From the cell containing the given text, extract its center point as [x, y] coordinate. 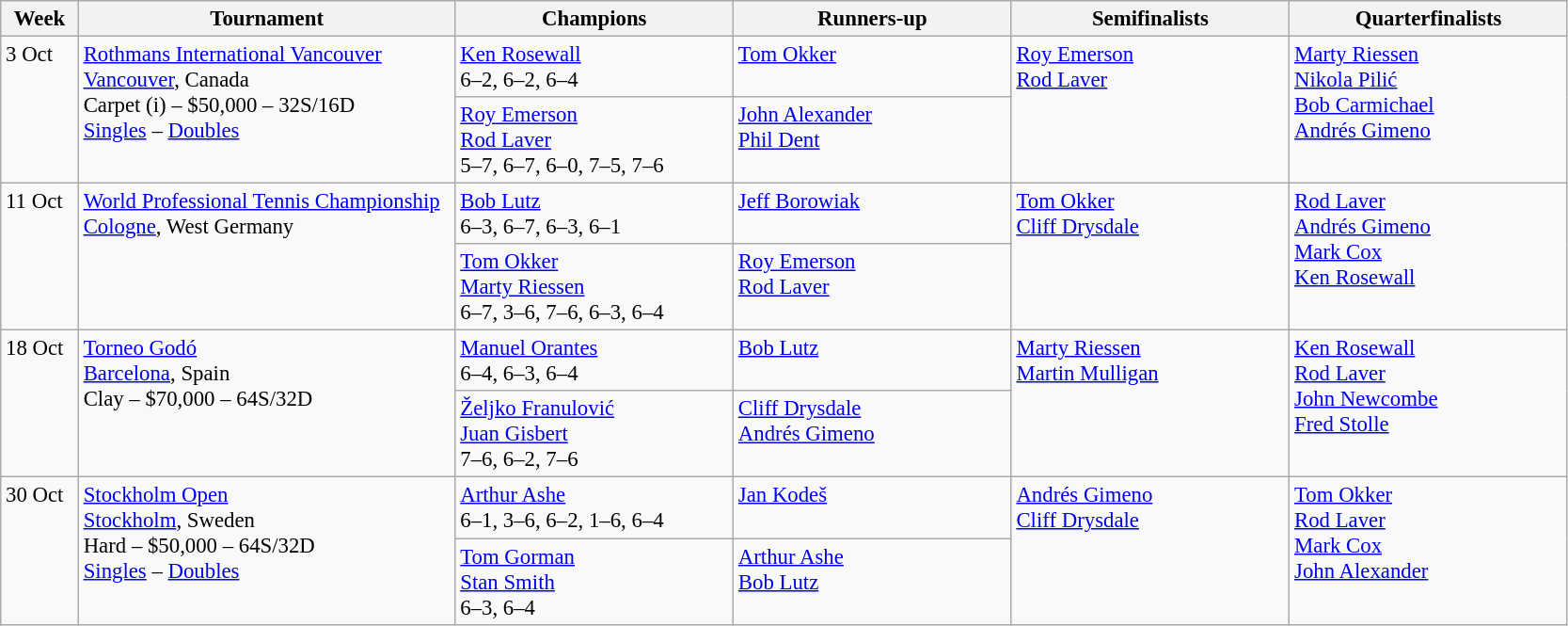
Torneo Godó Barcelona, Spain Clay – $70,000 – 64S/32D [267, 404]
Stockholm Open Stockholm, Sweden Hard – $50,000 – 64S/32D Singles – Doubles [267, 551]
Željko Franulović Juan Gisbert7–6, 6–2, 7–6 [594, 435]
30 Oct [40, 551]
Runners-up [873, 19]
11 Oct [40, 257]
Champions [594, 19]
3 Oct [40, 110]
Arthur Ashe6–1, 3–6, 6–2, 1–6, 6–4 [594, 508]
Marty Riessen Nikola Pilić Bob Carmichael Andrés Gimeno [1429, 110]
Tom Gorman Stan Smith6–3, 6–4 [594, 582]
Tom Okker [873, 68]
Rod Laver Andrés Gimeno Mark Cox Ken Rosewall [1429, 257]
Marty Riessen Martin Mulligan [1150, 404]
Cliff Drysdale Andrés Gimeno [873, 435]
Tom Okker Rod Laver Mark Cox John Alexander [1429, 551]
Arthur Ashe Bob Lutz [873, 582]
Ken Rosewall6–2, 6–2, 6–4 [594, 68]
Semifinalists [1150, 19]
Bob Lutz6–3, 6–7, 6–3, 6–1 [594, 215]
18 Oct [40, 404]
Bob Lutz [873, 361]
World Professional Tennis Championship Cologne, West Germany [267, 257]
Manuel Orantes6–4, 6–3, 6–4 [594, 361]
Tournament [267, 19]
Jan Kodeš [873, 508]
Rothmans International Vancouver Vancouver, Canada Carpet (i) – $50,000 – 32S/16D Singles – Doubles [267, 110]
Quarterfinalists [1429, 19]
Andrés Gimeno Cliff Drysdale [1150, 551]
Week [40, 19]
Tom Okker Cliff Drysdale [1150, 257]
Tom Okker Marty Riessen6–7, 3–6, 7–6, 6–3, 6–4 [594, 287]
Ken Rosewall Rod Laver John Newcombe Fred Stolle [1429, 404]
John Alexander Phil Dent [873, 140]
Jeff Borowiak [873, 215]
Roy Emerson Rod Laver5–7, 6–7, 6–0, 7–5, 7–6 [594, 140]
